Extract the [x, y] coordinate from the center of the cell holding the provided text.  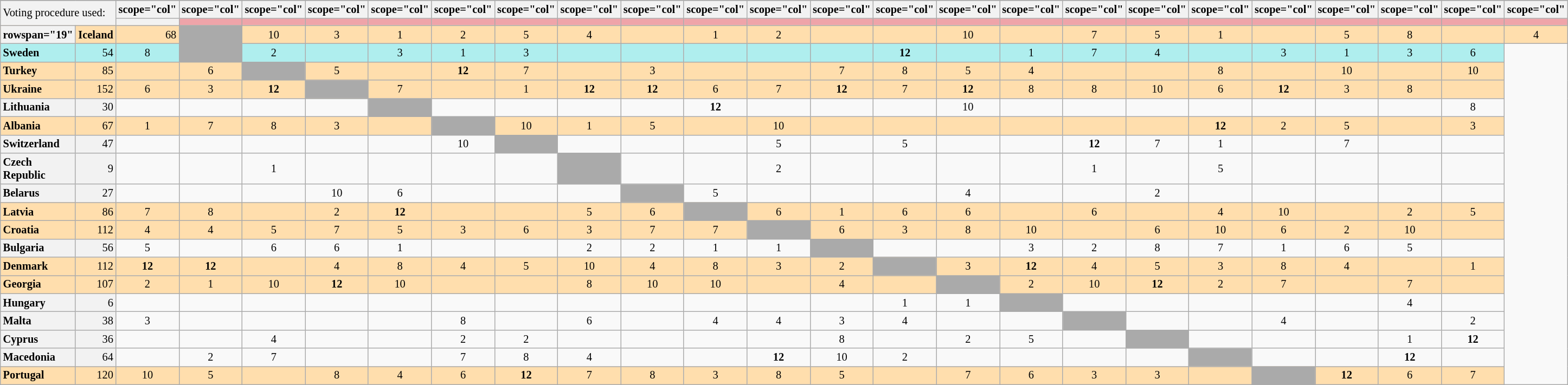
54 [95, 53]
Malta [38, 321]
30 [95, 107]
Switzerland [38, 144]
Albania [38, 126]
38 [95, 321]
9 [95, 168]
Lithuania [38, 107]
86 [95, 212]
120 [95, 375]
27 [95, 193]
Denmark [38, 266]
Portugal [38, 375]
Bulgaria [38, 248]
36 [95, 339]
Ukraine [38, 89]
Belarus [38, 193]
Sweden [38, 53]
Croatia [38, 230]
67 [95, 126]
107 [95, 284]
64 [95, 357]
56 [95, 248]
Turkey [38, 71]
47 [95, 144]
Voting procedure used: [59, 12]
Cyprus [38, 339]
rowspan="19" [38, 35]
Iceland [95, 35]
Hungary [38, 303]
Latvia [38, 212]
Macedonia [38, 357]
85 [95, 71]
Georgia [38, 284]
Czech Republic [38, 168]
152 [95, 89]
68 [147, 35]
